Determine the [x, y] coordinate at the center of the cell enclosing the given text.  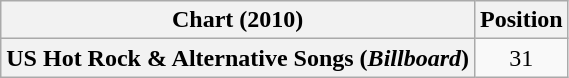
Chart (2010) [238, 20]
Position [521, 20]
US Hot Rock & Alternative Songs (Billboard) [238, 58]
31 [521, 58]
